From the cell containing the given text, extract its center point as [X, Y] coordinate. 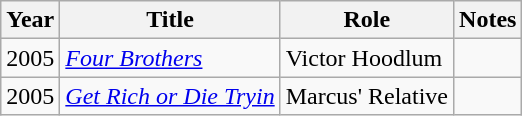
Marcus' Relative [366, 96]
Victor Hoodlum [366, 58]
Title [170, 20]
Notes [488, 20]
Year [30, 20]
Get Rich or Die Tryin [170, 96]
Role [366, 20]
Four Brothers [170, 58]
